Search for the cell housing the specified text and yield its (X, Y) center coordinate. 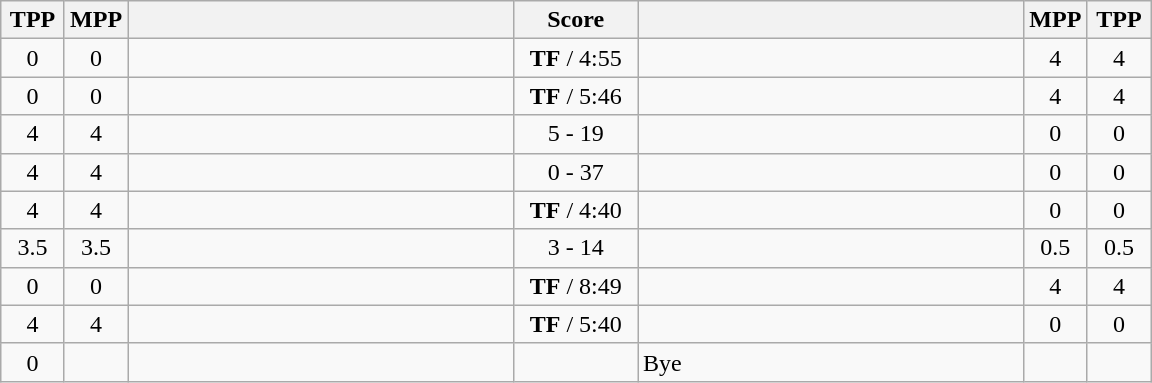
TF / 5:46 (576, 96)
Bye (831, 362)
5 - 19 (576, 134)
TF / 5:40 (576, 324)
TF / 4:40 (576, 210)
3 - 14 (576, 248)
TF / 4:55 (576, 58)
0 - 37 (576, 172)
Score (576, 20)
TF / 8:49 (576, 286)
